Locate the cell with the specified text and output its (x, y) center coordinate. 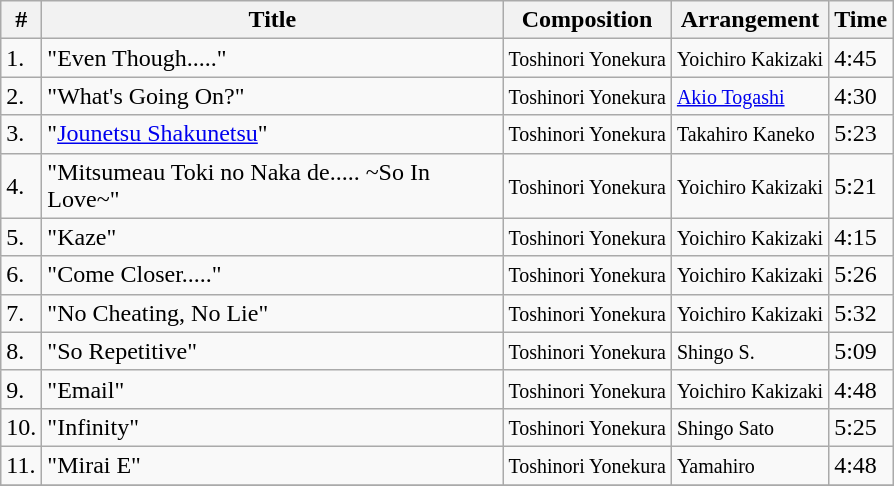
Composition (587, 20)
4:15 (861, 237)
"Jounetsu Shakunetsu" (272, 134)
Arrangement (750, 20)
"Infinity" (272, 427)
5:26 (861, 275)
10. (22, 427)
"Come Closer....." (272, 275)
5:21 (861, 186)
Shingo Sato (750, 427)
"What's Going On?" (272, 96)
4:45 (861, 58)
Yamahiro (750, 465)
"Mitsumeau Toki no Naka de..... ~So In Love~" (272, 186)
5:32 (861, 313)
# (22, 20)
9. (22, 389)
2. (22, 96)
Shingo S. (750, 351)
5. (22, 237)
5:23 (861, 134)
Time (861, 20)
6. (22, 275)
"Kaze" (272, 237)
4. (22, 186)
7. (22, 313)
5:25 (861, 427)
4:30 (861, 96)
11. (22, 465)
"Mirai E" (272, 465)
1. (22, 58)
Title (272, 20)
Akio Togashi (750, 96)
"Even Though....." (272, 58)
3. (22, 134)
8. (22, 351)
"Email" (272, 389)
"So Repetitive" (272, 351)
"No Cheating, No Lie" (272, 313)
Takahiro Kaneko (750, 134)
5:09 (861, 351)
